Return [X, Y] of the center of cell containing provided text 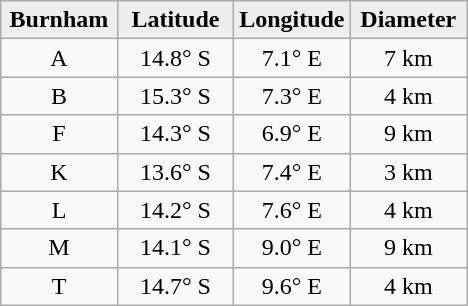
M [59, 248]
6.9° E [292, 134]
A [59, 58]
7.6° E [292, 210]
Longitude [292, 20]
Burnham [59, 20]
3 km [408, 172]
Latitude [175, 20]
7.4° E [292, 172]
K [59, 172]
L [59, 210]
15.3° S [175, 96]
14.2° S [175, 210]
14.1° S [175, 248]
9.6° E [292, 286]
9.0° E [292, 248]
14.7° S [175, 286]
7.3° E [292, 96]
Diameter [408, 20]
T [59, 286]
7 km [408, 58]
13.6° S [175, 172]
14.8° S [175, 58]
14.3° S [175, 134]
B [59, 96]
7.1° E [292, 58]
F [59, 134]
